Identify which cell holds the provided text, then report its [x, y] central coordinate. 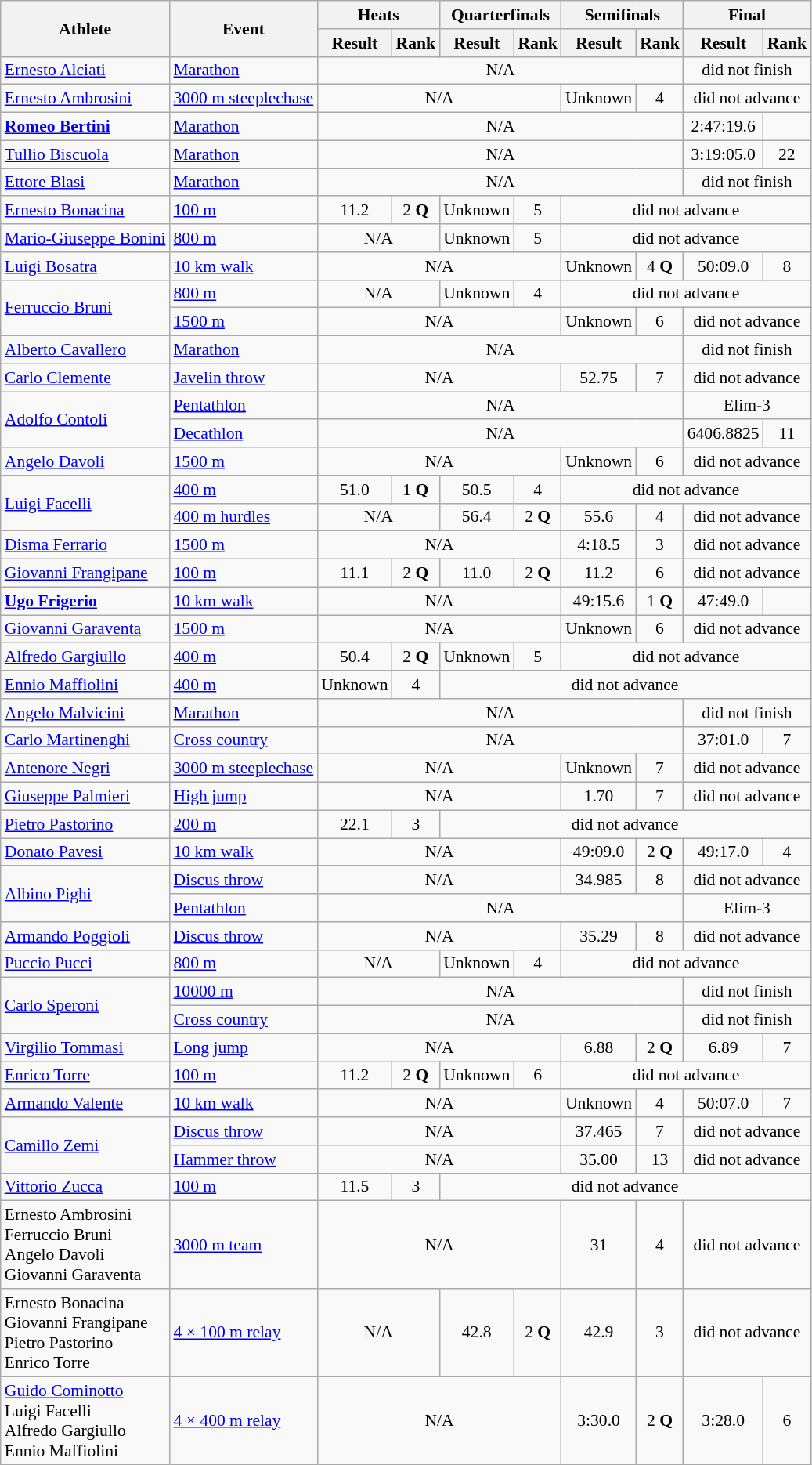
400 m hurdles [244, 517]
Carlo Speroni [85, 1006]
11 [788, 434]
Adolfo Contoli [85, 420]
Athlete [85, 28]
42.8 [476, 1333]
47:49.0 [724, 601]
6406.8825 [724, 434]
4 Q [659, 266]
Luigi Bosatra [85, 266]
4 × 400 m relay [244, 1420]
51.0 [354, 490]
3000 m team [244, 1245]
Vittorio Zucca [85, 1187]
Ernesto Ambrosini [85, 99]
Ettore Blasi [85, 183]
Ferruccio Bruni [85, 307]
Armando Poggioli [85, 936]
Javelin throw [244, 378]
3:30.0 [598, 1420]
Carlo Martinenghi [85, 740]
Alberto Cavallero [85, 350]
Antenore Negri [85, 769]
49:15.6 [598, 601]
11.0 [476, 573]
Disma Ferrario [85, 545]
3:19:05.0 [724, 154]
2:47:19.6 [724, 127]
Giuseppe Palmieri [85, 797]
13 [659, 1159]
Semifinals [623, 15]
High jump [244, 797]
6.89 [724, 1047]
Final [747, 15]
Giovanni Garaventa [85, 629]
50:09.0 [724, 266]
52.75 [598, 378]
Luigi Facelli [85, 503]
Quarterfinals [500, 15]
37.465 [598, 1131]
Ennio Maffiolini [85, 685]
34.985 [598, 881]
Decathlon [244, 434]
Carlo Clemente [85, 378]
Hammer throw [244, 1159]
Puccio Pucci [85, 964]
10000 m [244, 992]
Ernesto Bonacina Giovanni Frangipane Pietro Pastorino Enrico Torre [85, 1333]
4:18.5 [598, 545]
37:01.0 [724, 740]
200 m [244, 824]
50.5 [476, 490]
55.6 [598, 517]
6.88 [598, 1047]
Ugo Frigerio [85, 601]
56.4 [476, 517]
42.9 [598, 1333]
Albino Pighi [85, 895]
11.1 [354, 573]
Ernesto Bonacina [85, 211]
1.70 [598, 797]
Guido Cominotto Luigi Facelli Alfredo Gargiullo Ennio Maffiolini [85, 1420]
Romeo Bertini [85, 127]
49:09.0 [598, 852]
Ernesto Ambrosini Ferruccio Bruni Angelo Davoli Giovanni Garaventa [85, 1245]
50.4 [354, 657]
35.00 [598, 1159]
Virgilio Tommasi [85, 1047]
Event [244, 28]
35.29 [598, 936]
Pietro Pastorino [85, 824]
22.1 [354, 824]
4 × 100 m relay [244, 1333]
3:28.0 [724, 1420]
Donato Pavesi [85, 852]
Armando Valente [85, 1104]
49:17.0 [724, 852]
Camillo Zemi [85, 1145]
Tullio Biscuola [85, 154]
Long jump [244, 1047]
Enrico Torre [85, 1076]
Angelo Malvicini [85, 713]
Ernesto Alciati [85, 71]
Mario-Giuseppe Bonini [85, 238]
Giovanni Frangipane [85, 573]
Alfredo Gargiullo [85, 657]
11.5 [354, 1187]
Heats [378, 15]
31 [598, 1245]
22 [788, 154]
50:07.0 [724, 1104]
Angelo Davoli [85, 461]
